Return the (x, y) coordinate for the center point of the cell that contains the specified text.  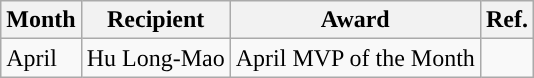
Hu Long-Mao (156, 58)
Award (355, 20)
Ref. (506, 20)
Month (41, 20)
April (41, 58)
April MVP of the Month (355, 58)
Recipient (156, 20)
